Search for the cell housing the specified text and yield its (x, y) center coordinate. 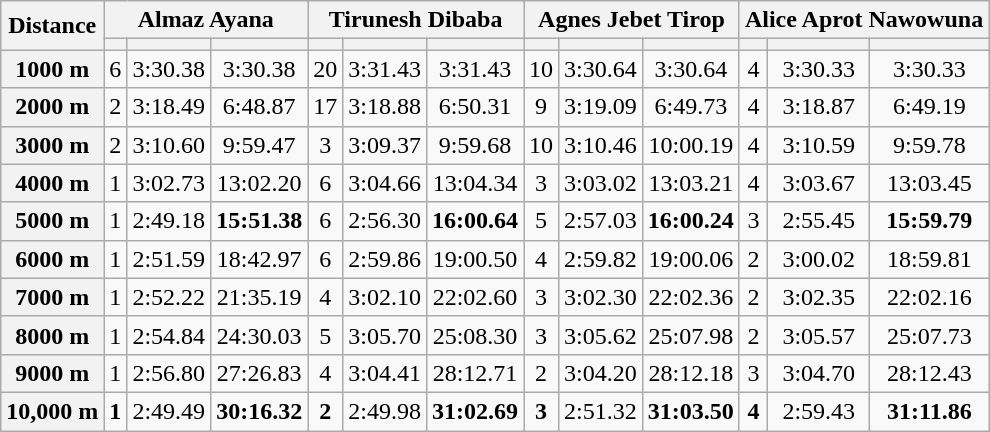
25:07.98 (690, 335)
15:59.79 (930, 221)
7000 m (52, 297)
2:49.49 (169, 411)
3:03.67 (819, 183)
3:04.20 (601, 373)
2:59.43 (819, 411)
3:03.02 (601, 183)
6000 m (52, 259)
13:03.45 (930, 183)
22:02.36 (690, 297)
3:10.59 (819, 145)
2:54.84 (169, 335)
3:19.09 (601, 107)
13:02.20 (260, 183)
21:35.19 (260, 297)
22:02.16 (930, 297)
Agnes Jebet Tirop (632, 20)
6:48.87 (260, 107)
6:49.73 (690, 107)
1000 m (52, 69)
16:00.24 (690, 221)
25:07.73 (930, 335)
28:12.71 (474, 373)
9:59.68 (474, 145)
9000 m (52, 373)
5000 m (52, 221)
16:00.64 (474, 221)
25:08.30 (474, 335)
3:18.49 (169, 107)
9:59.78 (930, 145)
19:00.06 (690, 259)
8000 m (52, 335)
3:02.30 (601, 297)
2:59.82 (601, 259)
10:00.19 (690, 145)
2:49.98 (385, 411)
31:02.69 (474, 411)
6:50.31 (474, 107)
19:00.50 (474, 259)
2:56.80 (169, 373)
27:26.83 (260, 373)
3:04.66 (385, 183)
Distance (52, 26)
31:11.86 (930, 411)
31:03.50 (690, 411)
3:10.60 (169, 145)
2:56.30 (385, 221)
22:02.60 (474, 297)
Almaz Ayana (206, 20)
13:04.34 (474, 183)
3:05.62 (601, 335)
30:16.32 (260, 411)
18:42.97 (260, 259)
2:55.45 (819, 221)
4000 m (52, 183)
9:59.47 (260, 145)
Alice Aprot Nawowuna (864, 20)
2000 m (52, 107)
3:18.87 (819, 107)
20 (326, 69)
24:30.03 (260, 335)
3:04.41 (385, 373)
3:04.70 (819, 373)
2:51.59 (169, 259)
3:05.57 (819, 335)
28:12.43 (930, 373)
2:59.86 (385, 259)
3:09.37 (385, 145)
3:02.10 (385, 297)
3:02.35 (819, 297)
6:49.19 (930, 107)
9 (542, 107)
10,000 m (52, 411)
3:10.46 (601, 145)
3:05.70 (385, 335)
2:51.32 (601, 411)
18:59.81 (930, 259)
28:12.18 (690, 373)
3:18.88 (385, 107)
13:03.21 (690, 183)
2:49.18 (169, 221)
15:51.38 (260, 221)
3000 m (52, 145)
3:02.73 (169, 183)
Tirunesh Dibaba (416, 20)
2:52.22 (169, 297)
3:00.02 (819, 259)
17 (326, 107)
2:57.03 (601, 221)
